Return [X, Y] of the center of cell containing provided text 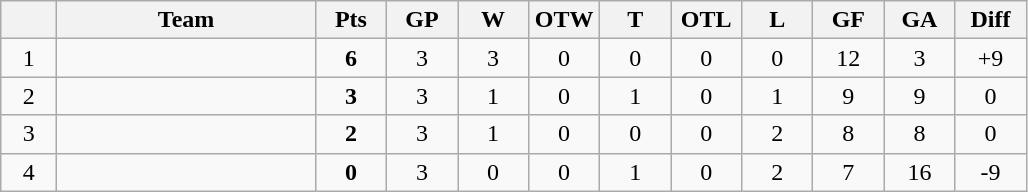
W [494, 20]
OTL [706, 20]
L [778, 20]
12 [848, 58]
Team [186, 20]
OTW [564, 20]
T [636, 20]
Pts [350, 20]
7 [848, 172]
+9 [990, 58]
4 [29, 172]
GP [422, 20]
GF [848, 20]
GA [920, 20]
16 [920, 172]
Diff [990, 20]
6 [350, 58]
-9 [990, 172]
